Detect which cell encompasses the target text, then output its [x, y] center coordinate. 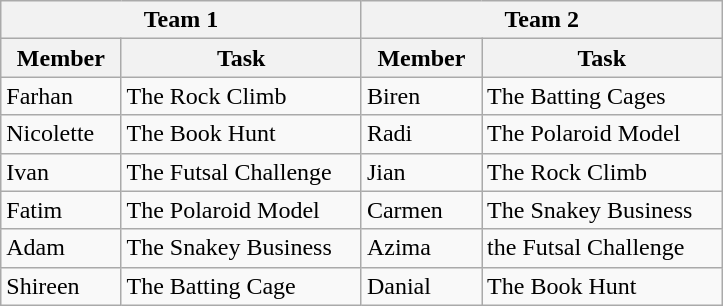
Fatim [61, 210]
Shireen [61, 286]
The Batting Cage [241, 286]
Team 2 [542, 20]
The Batting Cages [602, 96]
Biren [421, 96]
Farhan [61, 96]
Nicolette [61, 134]
Adam [61, 248]
Danial [421, 286]
Azima [421, 248]
Carmen [421, 210]
Ivan [61, 172]
Team 1 [182, 20]
the Futsal Challenge [602, 248]
Radi [421, 134]
Jian [421, 172]
The Futsal Challenge [241, 172]
